Find where the given text appears and provide that cell's center as (x, y) coordinate. 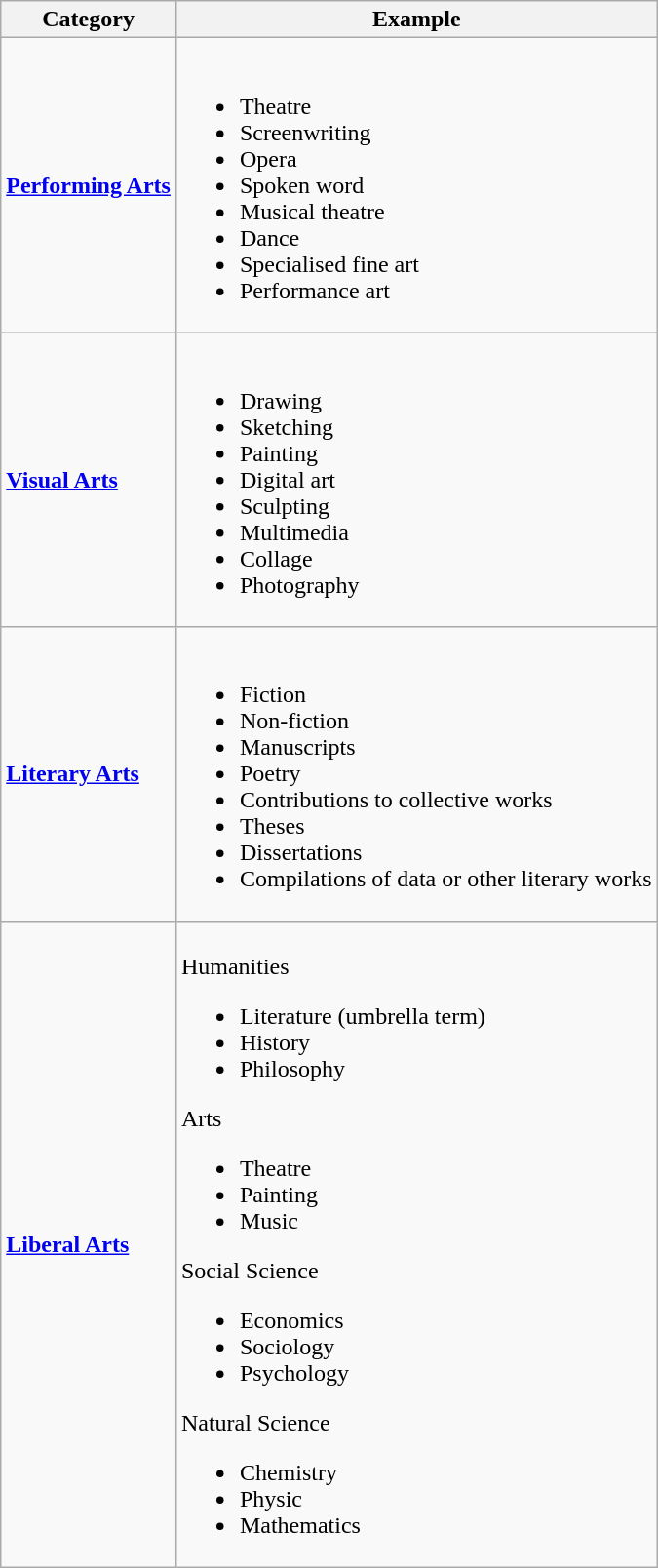
Literary Arts (89, 774)
Visual Arts (89, 480)
FictionNon-fictionManuscriptsPoetryContributions to collective worksThesesDissertationsCompilations of data or other literary works (416, 774)
DrawingSketchingPaintingDigital artSculptingMultimediaCollagePhotography (416, 480)
TheatreScreenwritingOperaSpoken wordMusical theatreDanceSpecialised fine artPerformance art (416, 185)
Category (89, 20)
Performing Arts (89, 185)
Liberal Arts (89, 1244)
Example (416, 20)
